Detect which cell encompasses the target text, then output its [x, y] center coordinate. 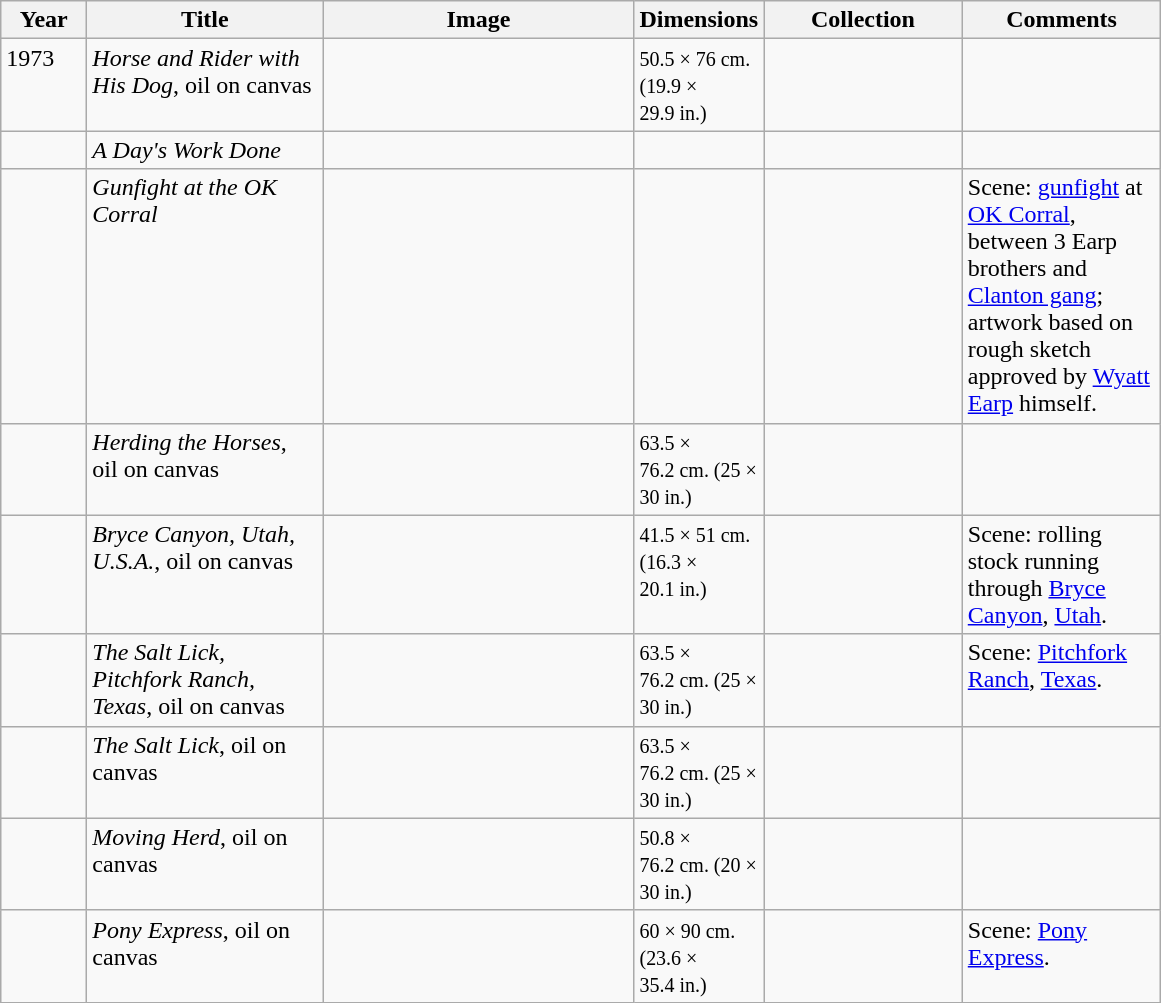
Scene: Pony Express. [1062, 956]
Scene: gunfight at OK Corral, between 3 Earp brothers and Clanton gang; artwork based on rough sketch approved by Wyatt Earp himself. [1062, 296]
Bryce Canyon, Utah, U.S.A., oil on canvas [205, 574]
The Salt Lick, oil on canvas [205, 772]
Year [44, 20]
50.5 × 76 cm. (19.9 × 29.9 in.) [699, 85]
Comments [1062, 20]
Gunfight at the OK Corral [205, 296]
Image [478, 20]
Horse and Rider with His Dog, oil on canvas [205, 85]
41.5 × 51 cm. (16.3 × 20.1 in.) [699, 574]
Pony Express, oil on canvas [205, 956]
1973 [44, 85]
50.8 × 76.2 cm. (20 × 30 in.) [699, 864]
60 × 90 cm. (23.6 × 35.4 in.) [699, 956]
Scene: Pitchfork Ranch, Texas. [1062, 680]
Scene: rolling stock running through Bryce Canyon, Utah. [1062, 574]
The Salt Lick, Pitchfork Ranch, Texas, oil on canvas [205, 680]
Herding the Horses, oil on canvas [205, 469]
Title [205, 20]
Dimensions [699, 20]
A Day's Work Done [205, 150]
Moving Herd, oil on canvas [205, 864]
Collection [864, 20]
